Return the (X, Y) coordinate for the center point of the cell that contains the specified text.  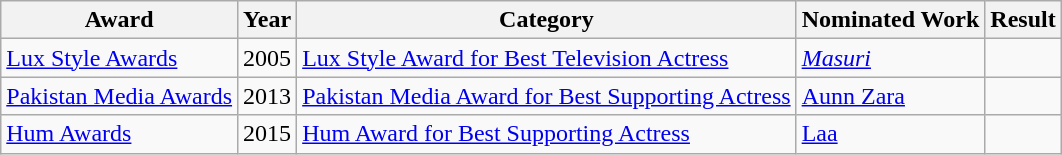
Hum Awards (120, 134)
Category (546, 20)
Award (120, 20)
Result (1023, 20)
2015 (268, 134)
Pakistan Media Award for Best Supporting Actress (546, 96)
Aunn Zara (890, 96)
Hum Award for Best Supporting Actress (546, 134)
2013 (268, 96)
2005 (268, 58)
Masuri (890, 58)
Laa (890, 134)
Year (268, 20)
Lux Style Awards (120, 58)
Lux Style Award for Best Television Actress (546, 58)
Nominated Work (890, 20)
Pakistan Media Awards (120, 96)
